Return the (X, Y) coordinate for the center point of the cell that contains the specified text.  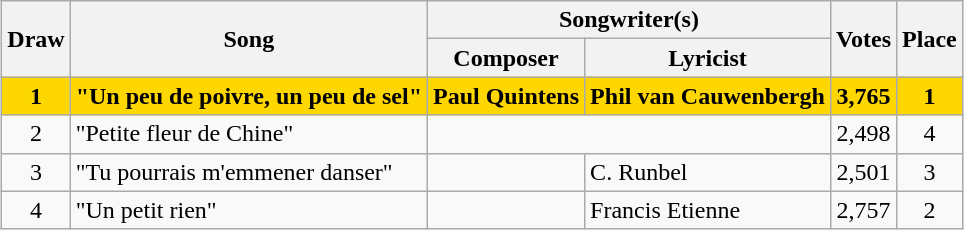
2,501 (863, 172)
3,765 (863, 96)
Draw (36, 39)
"Tu pourrais m'emmener danser" (248, 172)
Place (930, 39)
2,498 (863, 134)
2,757 (863, 210)
Lyricist (708, 58)
C. Runbel (708, 172)
Composer (506, 58)
Paul Quintens (506, 96)
Songwriter(s) (628, 20)
Song (248, 39)
"Un petit rien" (248, 210)
"Un peu de poivre, un peu de sel" (248, 96)
Votes (863, 39)
"Petite fleur de Chine" (248, 134)
Francis Etienne (708, 210)
Phil van Cauwenbergh (708, 96)
